Find where the given text appears and provide that cell's center as (x, y) coordinate. 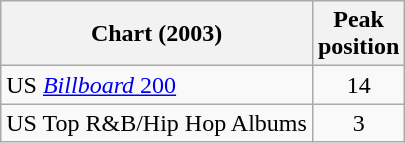
3 (358, 123)
US Billboard 200 (157, 85)
14 (358, 85)
Chart (2003) (157, 34)
US Top R&B/Hip Hop Albums (157, 123)
Peakposition (358, 34)
